Determine the (X, Y) coordinate at the center of the cell enclosing the given text.  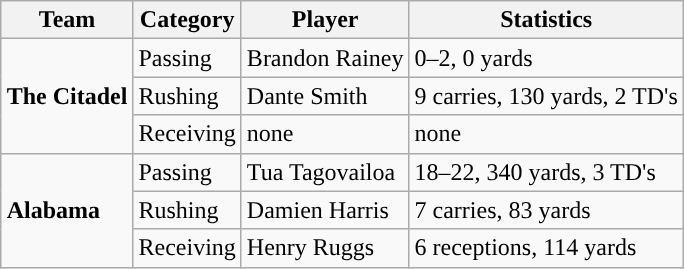
Dante Smith (325, 96)
Category (187, 20)
Henry Ruggs (325, 248)
Tua Tagovailoa (325, 172)
Player (325, 20)
The Citadel (67, 96)
18–22, 340 yards, 3 TD's (546, 172)
Alabama (67, 210)
Statistics (546, 20)
Damien Harris (325, 210)
Team (67, 20)
0–2, 0 yards (546, 58)
9 carries, 130 yards, 2 TD's (546, 96)
6 receptions, 114 yards (546, 248)
Brandon Rainey (325, 58)
7 carries, 83 yards (546, 210)
